Extract the [x, y] coordinate from the center of the cell holding the provided text.  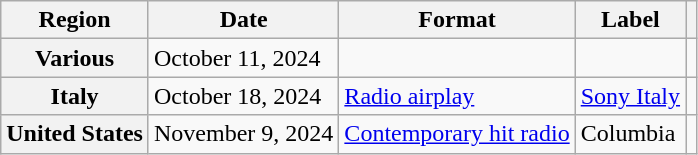
United States [75, 134]
Italy [75, 96]
Columbia [630, 134]
Contemporary hit radio [457, 134]
Label [630, 20]
October 18, 2024 [243, 96]
Region [75, 20]
Radio airplay [457, 96]
Format [457, 20]
Date [243, 20]
Various [75, 58]
October 11, 2024 [243, 58]
November 9, 2024 [243, 134]
Sony Italy [630, 96]
